Provide the (x, y) coordinate of the cell's center where the given text is located.  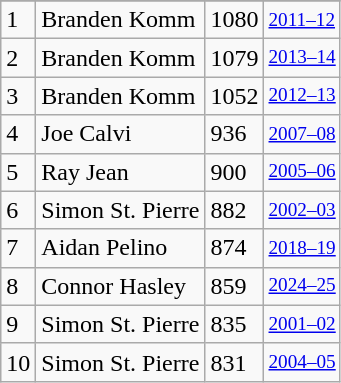
4 (18, 134)
2 (18, 58)
1 (18, 20)
900 (234, 172)
2004–05 (302, 362)
1079 (234, 58)
2002–03 (302, 210)
8 (18, 286)
5 (18, 172)
1080 (234, 20)
2012–13 (302, 96)
2024–25 (302, 286)
2013–14 (302, 58)
9 (18, 324)
Ray Jean (120, 172)
835 (234, 324)
882 (234, 210)
Aidan Pelino (120, 248)
2007–08 (302, 134)
Connor Hasley (120, 286)
874 (234, 248)
2011–12 (302, 20)
2018–19 (302, 248)
3 (18, 96)
Joe Calvi (120, 134)
936 (234, 134)
1052 (234, 96)
2001–02 (302, 324)
831 (234, 362)
2005–06 (302, 172)
10 (18, 362)
859 (234, 286)
7 (18, 248)
6 (18, 210)
